For the text-containing cell, return its midpoint in (X, Y) coordinate format. 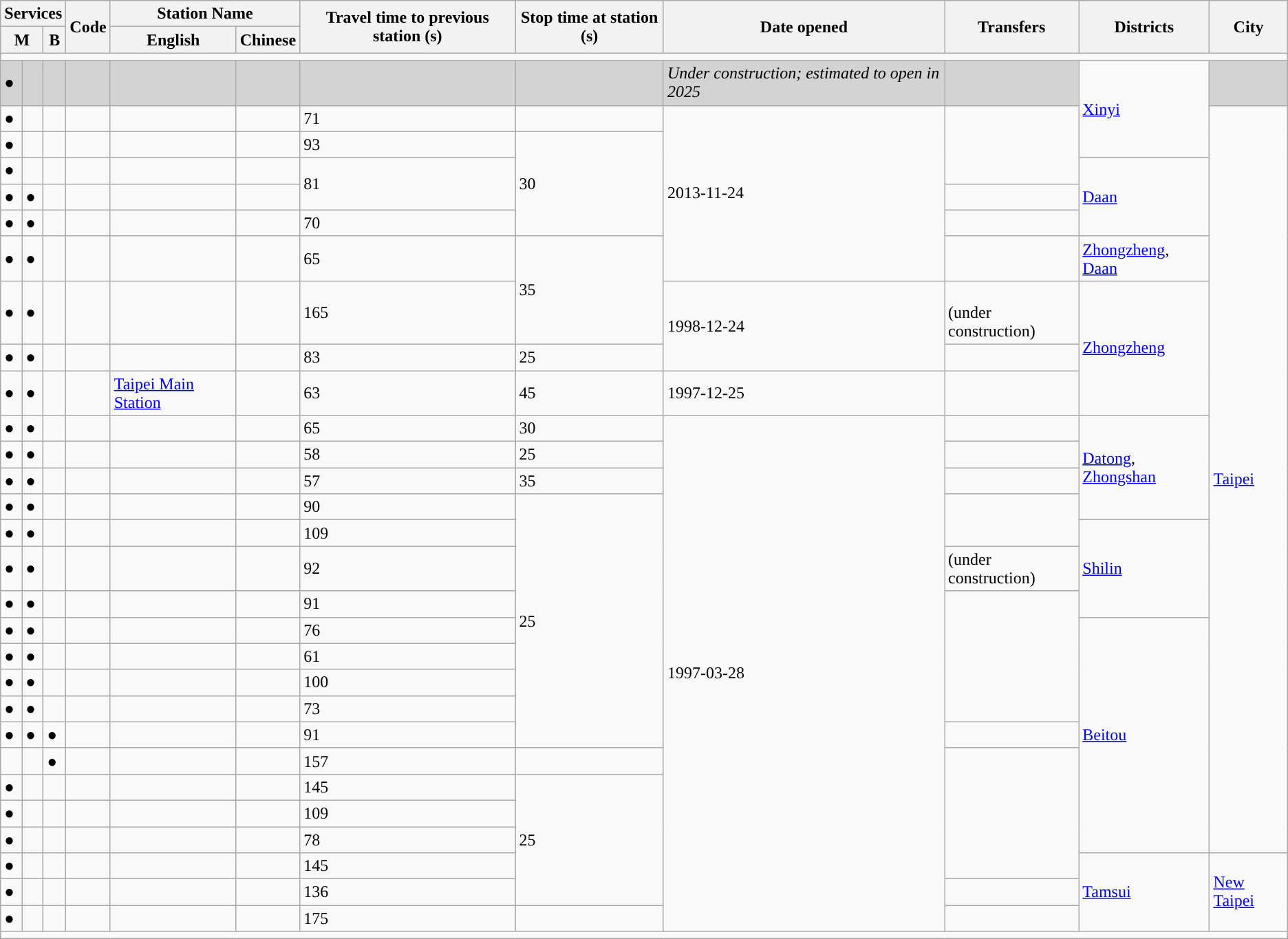
Districts (1144, 27)
New Taipei (1248, 892)
Travel time to previous station (s) (407, 27)
45 (590, 392)
Date opened (804, 27)
175 (407, 918)
83 (407, 357)
136 (407, 892)
Taipei (1248, 479)
2013-11-24 (804, 193)
93 (407, 144)
Stop time at station (s) (590, 27)
63 (407, 392)
165 (407, 312)
Zhongzheng (1144, 348)
Xinyi (1144, 109)
1997-12-25 (804, 392)
76 (407, 630)
Datong, Zhongshan (1144, 468)
Zhongzheng, Daan (1144, 259)
57 (407, 481)
Under construction; estimated to open in 2025 (804, 83)
Transfers (1011, 27)
1997-03-28 (804, 673)
90 (407, 507)
Tamsui (1144, 892)
61 (407, 656)
92 (407, 568)
English (173, 40)
78 (407, 840)
Chinese (268, 40)
Station Name (205, 14)
100 (407, 682)
70 (407, 223)
B (55, 40)
M (22, 40)
71 (407, 118)
Daan (1144, 197)
Beitou (1144, 735)
81 (407, 184)
1998-12-24 (804, 325)
157 (407, 761)
Services (33, 14)
73 (407, 709)
58 (407, 455)
Taipei Main Station (173, 392)
City (1248, 27)
Shilin (1144, 568)
Code (88, 27)
